Determine the [x, y] coordinate at the center of the cell enclosing the given text.  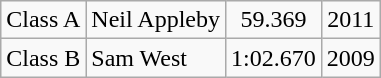
59.369 [274, 20]
2011 [350, 20]
Class A [44, 20]
2009 [350, 58]
Neil Appleby [156, 20]
Class B [44, 58]
1:02.670 [274, 58]
Sam West [156, 58]
